For the text-containing cell, return its midpoint in (X, Y) coordinate format. 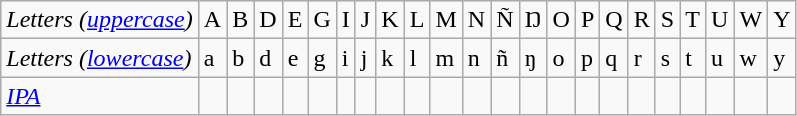
o (561, 58)
J (365, 20)
Ŋ (533, 20)
Q (614, 20)
p (587, 58)
B (240, 20)
U (719, 20)
u (719, 58)
Y (782, 20)
b (240, 58)
G (322, 20)
ŋ (533, 58)
s (667, 58)
Letters (uppercase) (100, 20)
P (587, 20)
n (476, 58)
g (322, 58)
l (417, 58)
N (476, 20)
E (295, 20)
Letters (lowercase) (100, 58)
M (446, 20)
a (212, 58)
I (346, 20)
t (693, 58)
ñ (505, 58)
r (642, 58)
Ñ (505, 20)
S (667, 20)
D (268, 20)
i (346, 58)
R (642, 20)
q (614, 58)
K (390, 20)
T (693, 20)
A (212, 20)
w (751, 58)
W (751, 20)
L (417, 20)
d (268, 58)
IPA (100, 96)
m (446, 58)
O (561, 20)
j (365, 58)
k (390, 58)
e (295, 58)
y (782, 58)
